Detect which cell encompasses the target text, then output its (x, y) center coordinate. 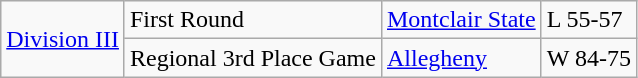
First Round (252, 20)
W 84-75 (588, 58)
Allegheny (461, 58)
L 55-57 (588, 20)
Regional 3rd Place Game (252, 58)
Division III (63, 39)
Montclair State (461, 20)
